Pinpoint the cell where the given text exists, returning its (x, y) midpoint coordinate. 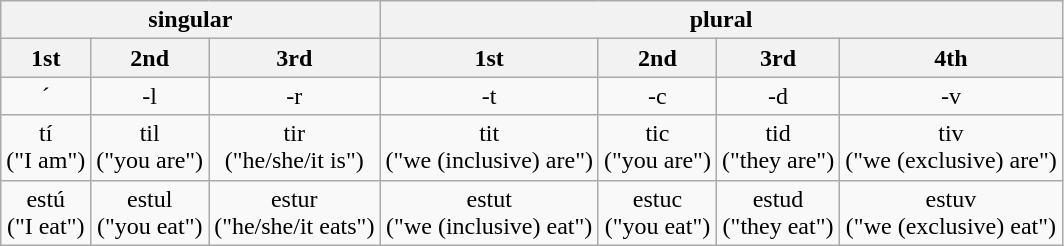
´ (46, 96)
plural (721, 20)
-l (150, 96)
tí("I am") (46, 148)
estuv("we (exclusive) eat") (952, 212)
-r (294, 96)
estur("he/she/it eats") (294, 212)
tir("he/she/it is") (294, 148)
4th (952, 58)
singular (190, 20)
til("you are") (150, 148)
estut("we (inclusive) eat") (490, 212)
tic("you are") (657, 148)
-c (657, 96)
estud("they eat") (778, 212)
estul("you eat") (150, 212)
estuc("you eat") (657, 212)
-v (952, 96)
-t (490, 96)
estú("I eat") (46, 212)
tit("we (inclusive) are") (490, 148)
tid("they are") (778, 148)
-d (778, 96)
tiv("we (exclusive) are") (952, 148)
